Extract the (X, Y) coordinate from the center of the cell holding the provided text.  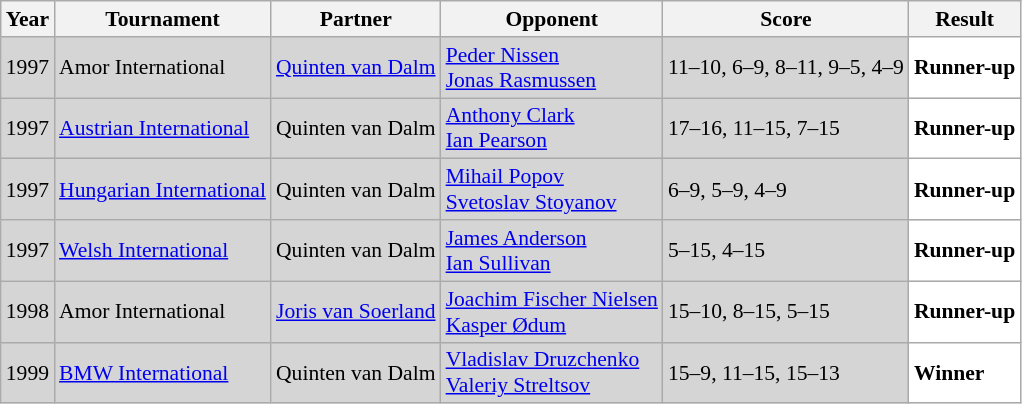
Mihail Popov Svetoslav Stoyanov (552, 190)
Hungarian International (162, 190)
Year (28, 19)
1999 (28, 372)
5–15, 4–15 (786, 250)
17–16, 11–15, 7–15 (786, 128)
Opponent (552, 19)
BMW International (162, 372)
Result (964, 19)
Austrian International (162, 128)
6–9, 5–9, 4–9 (786, 190)
15–10, 8–15, 5–15 (786, 312)
Score (786, 19)
Joachim Fischer Nielsen Kasper Ødum (552, 312)
Vladislav Druzchenko Valeriy Streltsov (552, 372)
Welsh International (162, 250)
Tournament (162, 19)
Winner (964, 372)
James Anderson Ian Sullivan (552, 250)
Joris van Soerland (356, 312)
1998 (28, 312)
Peder Nissen Jonas Rasmussen (552, 68)
Anthony Clark Ian Pearson (552, 128)
11–10, 6–9, 8–11, 9–5, 4–9 (786, 68)
Partner (356, 19)
15–9, 11–15, 15–13 (786, 372)
